For the text-containing cell, return its midpoint in (X, Y) coordinate format. 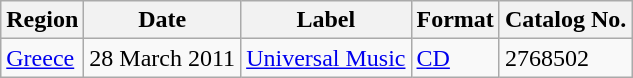
Date (162, 20)
Region (42, 20)
Greece (42, 58)
CD (455, 58)
Universal Music (326, 58)
Catalog No. (565, 20)
2768502 (565, 58)
Format (455, 20)
Label (326, 20)
28 March 2011 (162, 58)
